Extract the (X, Y) coordinate from the center of the cell holding the provided text.  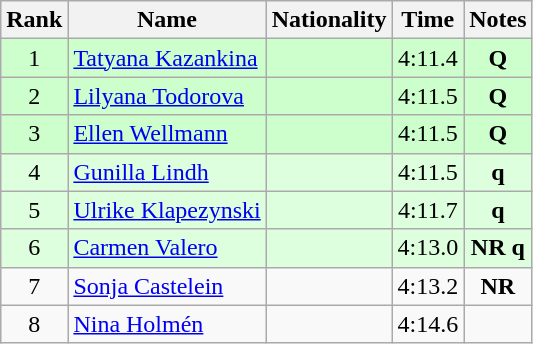
4:11.7 (428, 210)
3 (34, 134)
5 (34, 210)
Name (167, 20)
8 (34, 324)
4:11.4 (428, 58)
6 (34, 248)
Gunilla Lindh (167, 172)
4:14.6 (428, 324)
NR (498, 286)
Ellen Wellmann (167, 134)
1 (34, 58)
Nationality (329, 20)
Time (428, 20)
2 (34, 96)
Notes (498, 20)
4 (34, 172)
Carmen Valero (167, 248)
Ulrike Klapezynski (167, 210)
Nina Holmén (167, 324)
NR q (498, 248)
Tatyana Kazankina (167, 58)
7 (34, 286)
Lilyana Todorova (167, 96)
4:13.2 (428, 286)
Rank (34, 20)
Sonja Castelein (167, 286)
4:13.0 (428, 248)
